Identify which cell holds the provided text, then report its (X, Y) central coordinate. 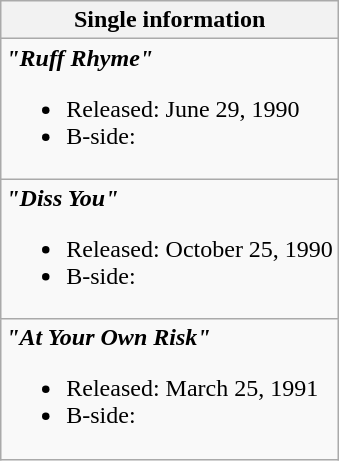
"Diss You"Released: October 25, 1990B-side: (170, 249)
Single information (170, 20)
"At Your Own Risk"Released: March 25, 1991B-side: (170, 389)
"Ruff Rhyme"Released: June 29, 1990B-side: (170, 109)
